Extract the [x, y] coordinate from the center of the cell holding the provided text.  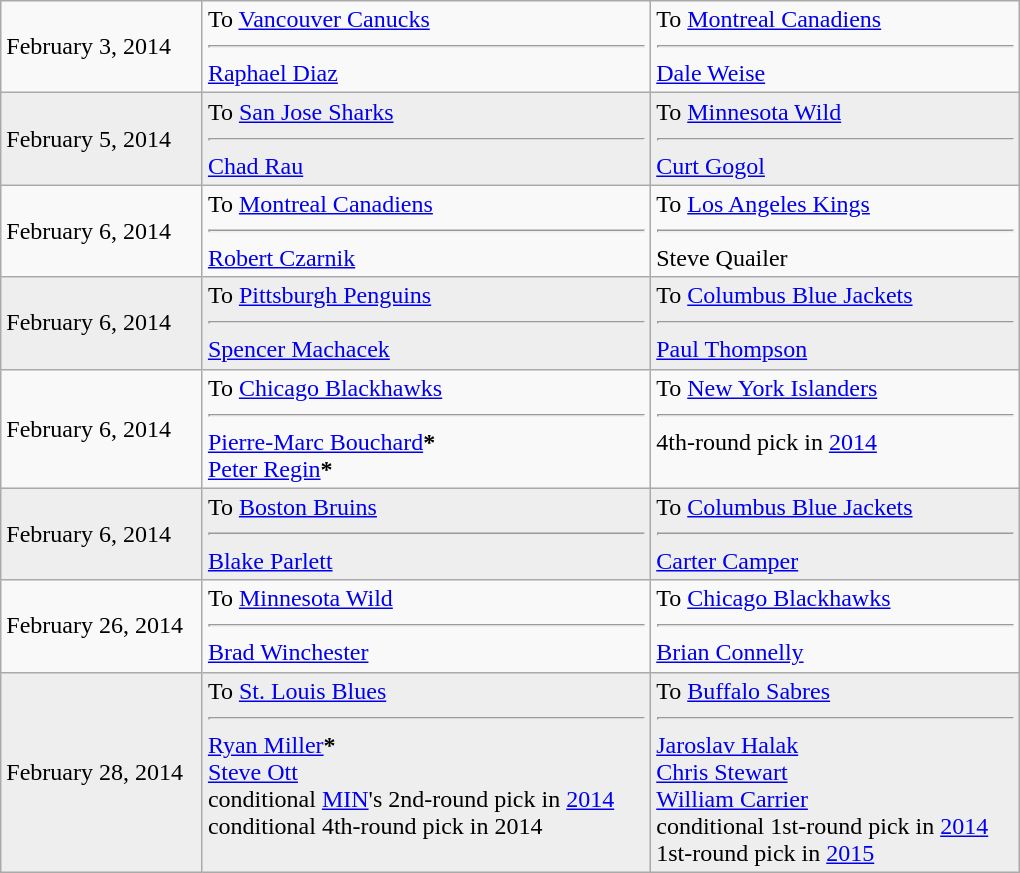
To Montreal CanadiensDale Weise [836, 47]
To Los Angeles KingsSteve Quailer [836, 231]
To Columbus Blue JacketsCarter Camper [836, 534]
To Montreal CanadiensRobert Czarnik [426, 231]
To Minnesota WildBrad Winchester [426, 626]
To Minnesota WildCurt Gogol [836, 139]
February 5, 2014 [102, 139]
To Chicago BlackhawksPierre-Marc Bouchard*Peter Regin* [426, 428]
To Boston BruinsBlake Parlett [426, 534]
February 28, 2014 [102, 772]
February 26, 2014 [102, 626]
To Vancouver CanucksRaphael Diaz [426, 47]
To St. Louis BluesRyan Miller*Steve Ottconditional MIN's 2nd-round pick in 2014conditional 4th-round pick in 2014 [426, 772]
February 3, 2014 [102, 47]
To Pittsburgh PenguinsSpencer Machacek [426, 323]
To New York Islanders4th-round pick in 2014 [836, 428]
To Chicago BlackhawksBrian Connelly [836, 626]
To Buffalo SabresJaroslav HalakChris StewartWilliam Carrierconditional 1st-round pick in 20141st-round pick in 2015 [836, 772]
To Columbus Blue JacketsPaul Thompson [836, 323]
To San Jose SharksChad Rau [426, 139]
